From the cell containing the given text, extract its center point as (X, Y) coordinate. 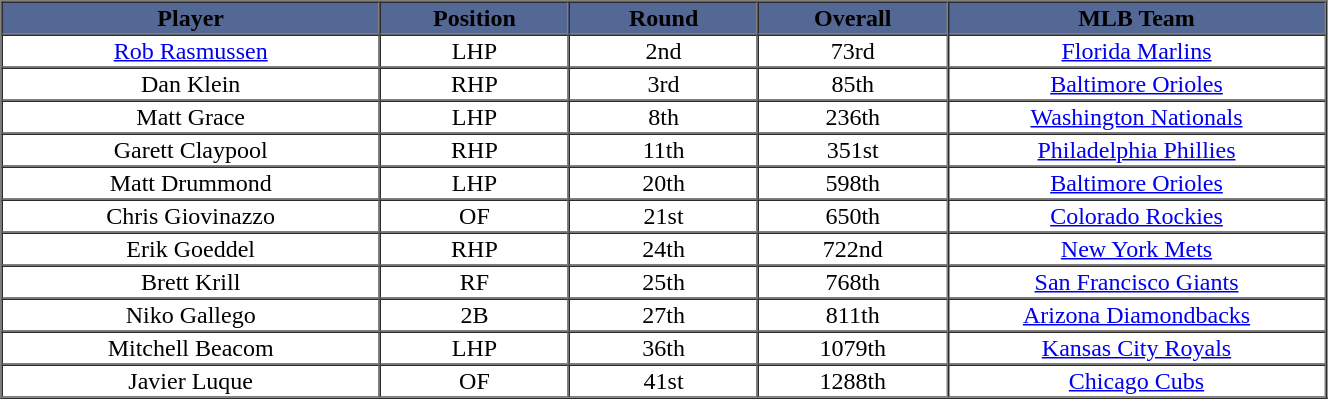
Philadelphia Phillies (1136, 150)
2B (474, 314)
24th (664, 248)
RF (474, 282)
25th (664, 282)
Washington Nationals (1136, 116)
722nd (852, 248)
Overall (852, 18)
Florida Marlins (1136, 50)
Kansas City Royals (1136, 348)
598th (852, 182)
Player (191, 18)
Matt Grace (191, 116)
MLB Team (1136, 18)
11th (664, 150)
3rd (664, 84)
Chris Giovinazzo (191, 216)
650th (852, 216)
236th (852, 116)
Rob Rasmussen (191, 50)
85th (852, 84)
Erik Goeddel (191, 248)
Niko Gallego (191, 314)
20th (664, 182)
73rd (852, 50)
36th (664, 348)
Mitchell Beacom (191, 348)
San Francisco Giants (1136, 282)
Matt Drummond (191, 182)
Brett Krill (191, 282)
27th (664, 314)
New York Mets (1136, 248)
1079th (852, 348)
Garett Claypool (191, 150)
8th (664, 116)
21st (664, 216)
Position (474, 18)
2nd (664, 50)
811th (852, 314)
768th (852, 282)
1288th (852, 380)
Javier Luque (191, 380)
Round (664, 18)
41st (664, 380)
Dan Klein (191, 84)
Arizona Diamondbacks (1136, 314)
351st (852, 150)
Chicago Cubs (1136, 380)
Colorado Rockies (1136, 216)
